Return the [x, y] coordinate for the center point of the cell that contains the specified text.  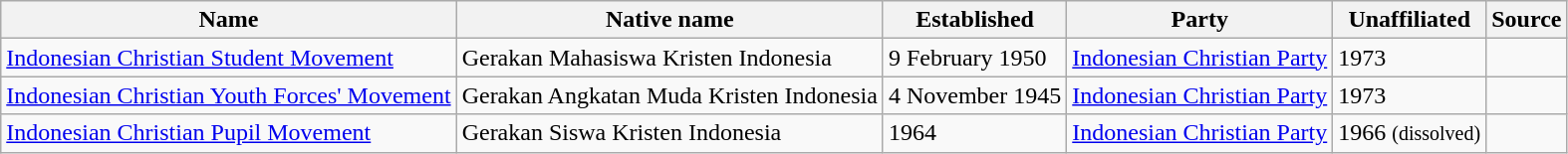
Party [1199, 20]
1964 [974, 133]
9 February 1950 [974, 58]
Established [974, 20]
4 November 1945 [974, 95]
Name [229, 20]
Unaffiliated [1410, 20]
Gerakan Siswa Kristen Indonesia [669, 133]
1966 (dissolved) [1410, 133]
Indonesian Christian Youth Forces' Movement [229, 95]
Gerakan Angkatan Muda Kristen Indonesia [669, 95]
Source [1526, 20]
Native name [669, 20]
Indonesian Christian Student Movement [229, 58]
Indonesian Christian Pupil Movement [229, 133]
Gerakan Mahasiswa Kristen Indonesia [669, 58]
